Scan for the cell matching the given text and deliver its [x, y] coordinate at center. 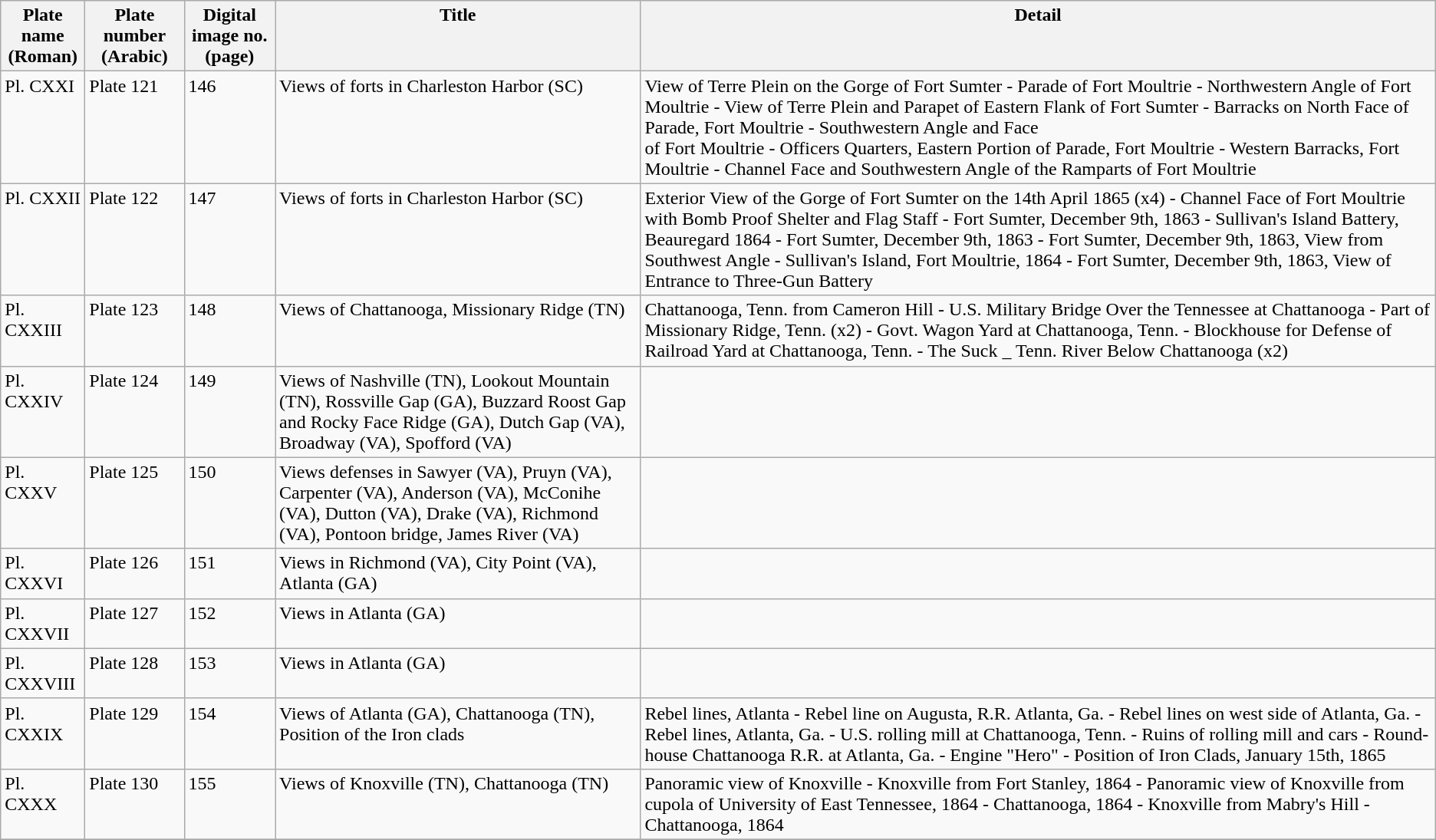
Plate 129 [135, 733]
Plate 126 [135, 574]
Plate 128 [135, 674]
146 [229, 127]
Plate name(Roman) [43, 36]
Pl. CXXIX [43, 733]
Views of Chattanooga, Missionary Ridge (TN) [458, 331]
Plate 123 [135, 331]
Title [458, 36]
Detail [1038, 36]
149 [229, 411]
Digital image no. (page) [229, 36]
Pl. CXXII [43, 239]
Plate number (Arabic) [135, 36]
151 [229, 574]
Pl. CXXVIII [43, 674]
147 [229, 239]
Pl. CXXX [43, 804]
Views of Atlanta (GA), Chattanooga (TN), Position of the Iron clads [458, 733]
152 [229, 623]
Plate 130 [135, 804]
154 [229, 733]
Pl. CXXVI [43, 574]
Views in Richmond (VA), City Point (VA), Atlanta (GA) [458, 574]
Pl. CXXIII [43, 331]
Pl. CXXI [43, 127]
Pl. CXXVII [43, 623]
148 [229, 331]
Pl. CXXIV [43, 411]
Pl. CXXV [43, 503]
Plate 124 [135, 411]
155 [229, 804]
Plate 122 [135, 239]
Views of Knoxville (TN), Chattanooga (TN) [458, 804]
150 [229, 503]
Plate 121 [135, 127]
Plate 127 [135, 623]
Plate 125 [135, 503]
153 [229, 674]
